Scan for the cell matching the given text and deliver its (X, Y) coordinate at center. 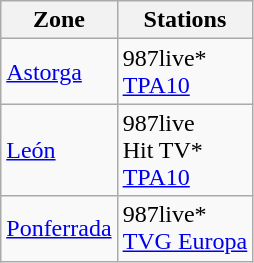
Zone (59, 20)
Stations (185, 20)
Astorga (59, 72)
987live*TPA10 (185, 72)
Ponferrada (59, 228)
987liveHit TV*TPA10 (185, 150)
León (59, 150)
987live*TVG Europa (185, 228)
